Extract the (x, y) coordinate from the center of the cell holding the provided text.  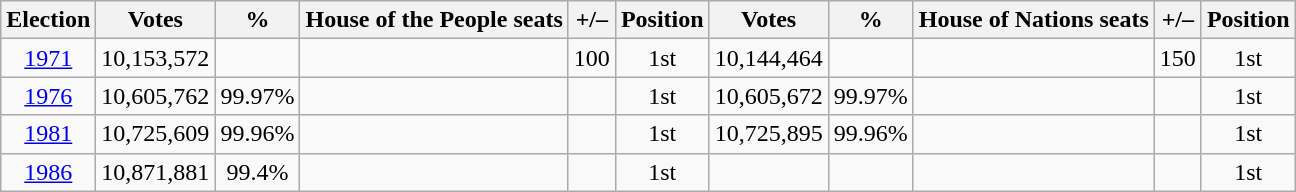
99.4% (258, 172)
100 (592, 58)
10,153,572 (156, 58)
10,725,895 (768, 134)
150 (1178, 58)
1971 (48, 58)
Election (48, 20)
10,144,464 (768, 58)
10,725,609 (156, 134)
House of Nations seats (1034, 20)
10,605,672 (768, 96)
House of the People seats (434, 20)
10,871,881 (156, 172)
10,605,762 (156, 96)
1976 (48, 96)
1981 (48, 134)
1986 (48, 172)
